For the text-containing cell, return its midpoint in [x, y] coordinate format. 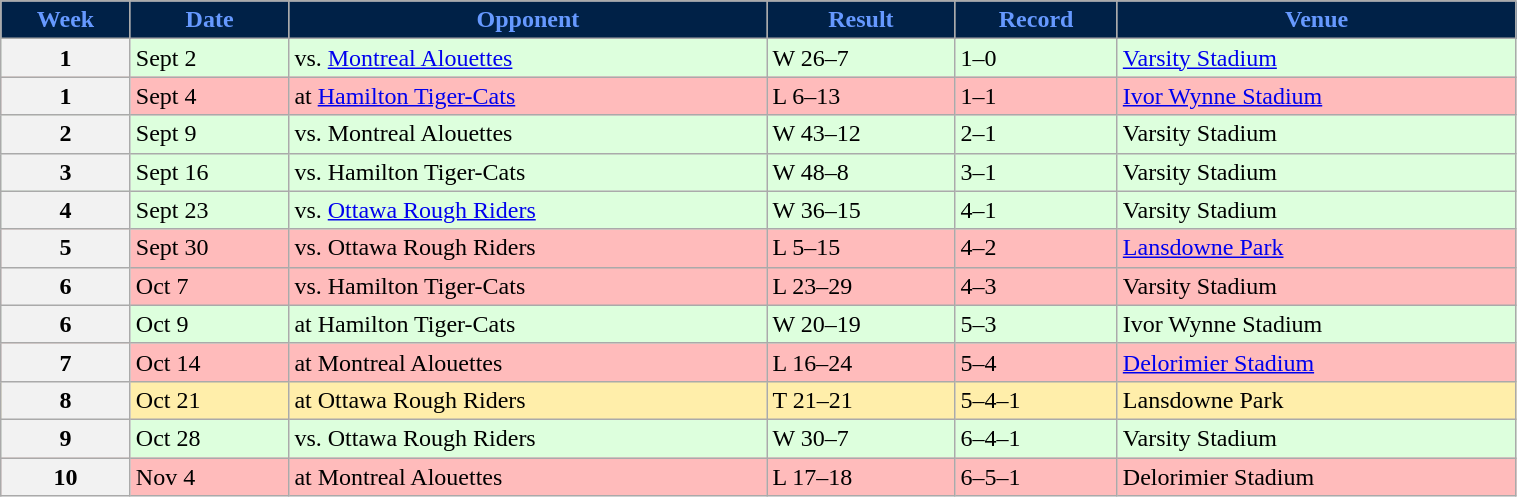
Opponent [528, 20]
Oct 7 [210, 286]
Sept 2 [210, 58]
Venue [1316, 20]
L 17–18 [861, 477]
Oct 9 [210, 324]
8 [66, 400]
L 6–13 [861, 96]
5 [66, 248]
3 [66, 172]
Sept 4 [210, 96]
Record [1036, 20]
at Ottawa Rough Riders [528, 400]
5–4 [1036, 362]
Result [861, 20]
5–4–1 [1036, 400]
4–2 [1036, 248]
L 5–15 [861, 248]
T 21–21 [861, 400]
2–1 [1036, 134]
Week [66, 20]
W 30–7 [861, 438]
4–3 [1036, 286]
Nov 4 [210, 477]
1–1 [1036, 96]
W 36–15 [861, 210]
Oct 28 [210, 438]
Sept 23 [210, 210]
2 [66, 134]
5–3 [1036, 324]
L 23–29 [861, 286]
Sept 9 [210, 134]
W 20–19 [861, 324]
W 26–7 [861, 58]
3–1 [1036, 172]
Oct 21 [210, 400]
7 [66, 362]
Sept 30 [210, 248]
9 [66, 438]
Date [210, 20]
Sept 16 [210, 172]
L 16–24 [861, 362]
Oct 14 [210, 362]
6–5–1 [1036, 477]
10 [66, 477]
4 [66, 210]
W 48–8 [861, 172]
4–1 [1036, 210]
1–0 [1036, 58]
W 43–12 [861, 134]
6–4–1 [1036, 438]
